Extract the (X, Y) coordinate from the center of the cell holding the provided text.  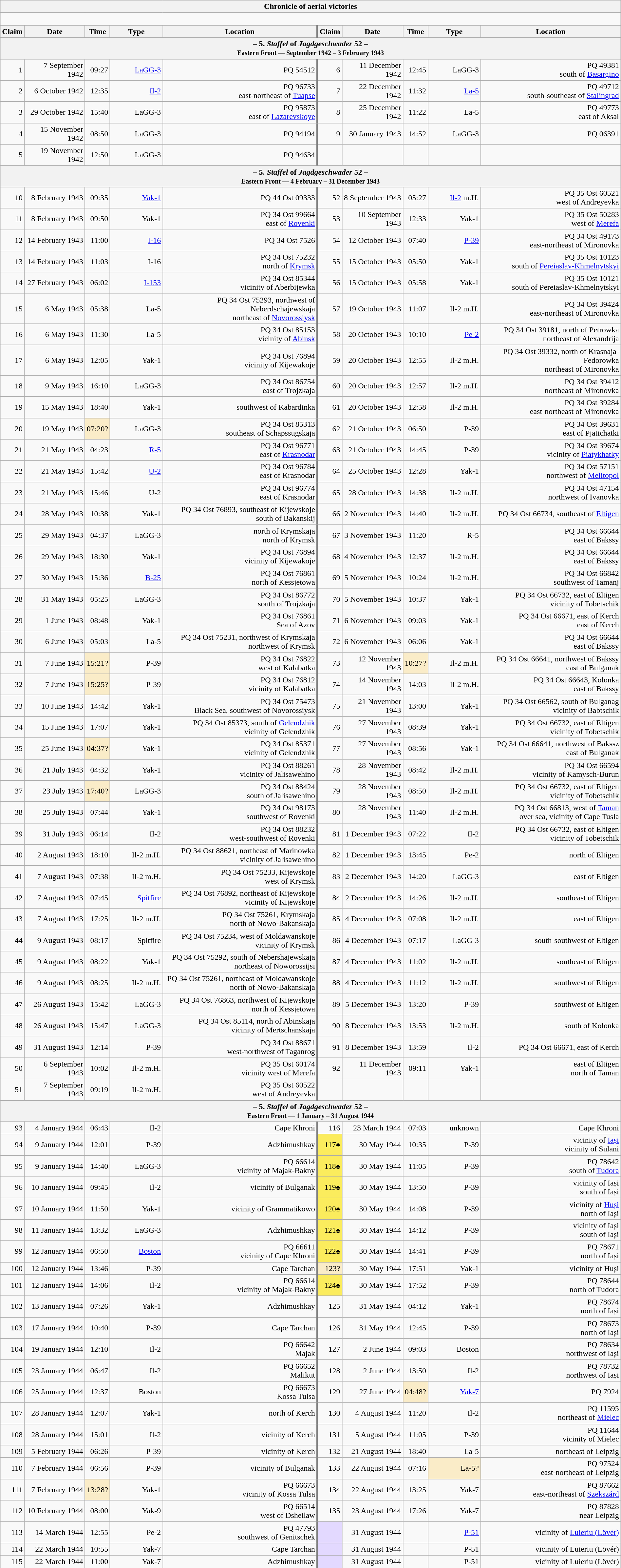
12 November 1943 (372, 663)
98 (12, 1230)
23 August 1944 (372, 1511)
28 (12, 599)
6 October 1942 (54, 91)
06:47 (97, 1371)
70 (329, 599)
100 (12, 1268)
north of Eltigen (551, 855)
15 (12, 309)
10:24 (415, 578)
14 (12, 283)
PQ 34 Ost 66671, east of Kercheast of Kerch (551, 621)
PQ 34 Ost 39181, north of Petrowka northeast of Alexandrija (551, 334)
87 (329, 962)
I-153 (136, 283)
67 (329, 535)
15:21? (97, 663)
10 February 1944 (54, 1511)
58 (329, 334)
4 August 1944 (372, 1413)
52 (329, 197)
18:30 (97, 557)
11 (12, 219)
127 (329, 1349)
34 (12, 727)
PQ 49712 south-southeast of Stalingrad (551, 91)
PQ 34 Ost 85373, south of Gelendzhikvicinity of Gelendzhik (240, 727)
PQ 34 Ost 39412 northeast of Mironovka (551, 386)
6 June 1943 (54, 642)
09:11 (415, 1068)
12:07 (97, 1413)
17:07 (97, 727)
15 June 1943 (54, 727)
09:45 (97, 1187)
Yak-9 (136, 1511)
10:55 (97, 1549)
40 (12, 855)
10:40 (97, 1328)
PQ 34 Ost 66562, south of Bulganagvicinity of Babtschik (551, 706)
102 (12, 1306)
04:23 (97, 450)
PQ 78642 south of Tudora (551, 1166)
PQ 54512 (240, 69)
15:01 (97, 1434)
11:50 (97, 1209)
– 5. Staffel of Jagdgeschwader 52 –Eastern Front — 4 February – 31 December 1943 (310, 176)
17 (12, 360)
11 December 1943 (372, 1068)
north of Kerch (240, 1413)
2 August 1943 (54, 855)
25 December 1942 (372, 112)
12:28 (415, 471)
104 (12, 1349)
PQ 11644vicinity of Mielec (551, 1434)
4 January 1944 (54, 1128)
PQ 66514west of Dsheilaw (240, 1511)
08:25 (97, 983)
11:02 (415, 962)
PQ 34 Ost 76861Sea of Azov (240, 621)
134 (329, 1489)
10:35 (415, 1145)
10 June 1943 (54, 706)
northeast of Leipzig (551, 1451)
2 (12, 91)
PQ 94634 (240, 155)
36 (12, 770)
06:02 (97, 283)
121♠ (329, 1230)
vicinity of Grammatikowo (240, 1209)
PQ 66673Kossa Tulsa (240, 1392)
82 (329, 855)
71 (329, 621)
28 May 1943 (54, 514)
11 December 1942 (372, 69)
31 (12, 663)
112 (12, 1511)
07:17 (415, 940)
118♠ (329, 1166)
PQ 34 Ost 66842southwest of Tamanj (551, 578)
PQ 7924 (551, 1392)
PQ 35 Ost 60174vicinity west of Merefa (240, 1068)
PQ 34 Ost 98173 southwest of Rovenki (240, 812)
– 5. Staffel of Jagdgeschwader 52 –Eastern Front — September 1942 – 3 February 1943 (310, 49)
PQ 34 Ost 66594vicinity of Kamysch-Burun (551, 770)
south-southwest of Eltigen (551, 940)
PQ 34 Ost 85344vicinity of Aberbijewka (240, 283)
PQ 34 Ost 75233, Kijewskojewest of Krymsk (240, 876)
55 (329, 262)
65 (329, 492)
PQ 34 Ost 66671, east of Kerch (551, 1047)
39 (12, 834)
08:22 (97, 962)
7 September 1942 (54, 69)
PQ 95873 east of Lazarevskoye (240, 112)
12:35 (97, 91)
PQ 34 Ost 75292, south of Nebershajewskajanortheast of Noworossijsi (240, 962)
8 (329, 112)
33 (12, 706)
12:10 (97, 1349)
15:46 (97, 492)
PQ 34 Ost 88671 west-northwest of Taganrog (240, 1047)
16 (12, 334)
11:07 (415, 309)
07:44 (97, 812)
09:35 (97, 197)
17:25 (97, 919)
29 (12, 621)
93 (12, 1128)
PQ 34 Ost 76892, northeast of Kijewskojevicinity of Kijewskoje (240, 897)
22 (12, 471)
77 (329, 749)
PQ 34 Ost 76863, northwest of Kijewskojenorth of Kessjetowa (240, 1004)
14:41 (415, 1251)
PQ 34 Ost 39674vicinity of Piatykhatky (551, 450)
13:45 (415, 855)
53 (329, 219)
PQ 34 Ost 66734, southeast of Eltigen (551, 514)
07:45 (97, 897)
31 May 1943 (54, 599)
111 (12, 1489)
– 5. Staffel of Jagdgeschwader 52 –Eastern Front — 1 January – 31 August 1944 (310, 1111)
15:47 (97, 1026)
PQ 34 Ost 39424 east-northeast of Mironovka (551, 309)
7 (329, 91)
30 May 1943 (54, 578)
12 October 1943 (372, 240)
75 (329, 706)
94 (12, 1145)
124♠ (329, 1285)
66 (329, 514)
PQ 34 Ost 85313southeast of Schapssugskaja (240, 429)
08:42 (415, 770)
21 August 1944 (372, 1451)
17 January 1944 (54, 1328)
41 (12, 876)
14:45 (415, 450)
57 (329, 309)
14:20 (415, 876)
88 (329, 983)
16:10 (97, 386)
9 May 1943 (54, 386)
12:33 (415, 219)
23 (12, 492)
99 (12, 1251)
PQ 34 Ost 66641, northwest of Baksszeast of Bulganak (551, 749)
PQ 34 Ost 75261, northeast of Moldawanskojenorth of Nowo-Bakanskaja (240, 983)
76 (329, 727)
115 (12, 1561)
vicinity of Huși (551, 1268)
27 February 1943 (54, 283)
PQ 66611vicinity of Cape Khroni (240, 1251)
63 (329, 450)
105 (12, 1371)
95 (12, 1166)
29 October 1942 (54, 112)
PQ 34 Ost 99664 east of Rovenki (240, 219)
14:12 (415, 1230)
80 (329, 812)
PQ 35 Ost 10123 south of Pereiaslav-Khmelnytskyi (551, 262)
19 May 1943 (54, 429)
05:50 (415, 262)
PQ 34 Ost 66641, northwest of Bakssyeast of Bulganak (551, 663)
123? (329, 1268)
69 (329, 578)
PQ 34 Ost 88424 south of Jalisawehino (240, 791)
04:37 (97, 535)
1 June 1943 (54, 621)
PQ 34 Ost 86772south of Trojzkaja (240, 599)
PQ 34 Ost 76812vicinity of Kalabatka (240, 684)
5 February 1944 (54, 1451)
14 March 1944 (54, 1532)
PQ 34 Ost 7526 (240, 240)
17:51 (415, 1268)
74 (329, 684)
05:58 (415, 283)
13:20 (415, 1004)
PQ 78671 north of Iași (551, 1251)
08:56 (415, 749)
32 (12, 684)
PQ 34 Ost 86754east of Trojzkaja (240, 386)
PQ 34 Ost 96784 east of Krasnodar (240, 471)
PQ 44 Ost 09333 (240, 197)
8 September 1943 (372, 197)
B-25 (136, 578)
84 (329, 897)
12 (12, 240)
09:19 (97, 1089)
37 (12, 791)
108 (12, 1434)
08:39 (415, 727)
5 (12, 155)
15 November 1942 (54, 134)
17:52 (415, 1285)
110 (12, 1468)
60 (329, 386)
PQ 34 Ost 75261, Krymskajanorth of Nowo-Bakanskaja (240, 919)
42 (12, 897)
133 (329, 1468)
13:46 (97, 1268)
PQ 34 Ost 75293, northwest of Neberdschajewskajanortheast of Novorossiysk (240, 309)
PQ 87828 near Leipzig (551, 1511)
05:27 (415, 197)
56 (329, 283)
PQ 49381 south of Basargino (551, 69)
119♠ (329, 1187)
14:26 (415, 897)
12:50 (97, 155)
15:36 (97, 578)
05:38 (97, 309)
11:40 (415, 812)
PQ 66642Majak (240, 1349)
7 September 1943 (54, 1089)
12:05 (97, 360)
PQ 35 Ost 10121 south of Pereiaslav-Khmelnytskyi (551, 283)
90 (329, 1026)
13:28? (97, 1489)
27 June 1944 (372, 1392)
PQ 66673vicinity of Kossa Tulsa (240, 1489)
23 July 1943 (54, 791)
PQ 34 Ost 76822west of Kalabatka (240, 663)
62 (329, 429)
17:26 (415, 1511)
PQ 49773 east of Aksal (551, 112)
PQ 78674 north of Iași (551, 1306)
PQ 34 Ost 85153vicinity of Abinsk (240, 334)
PQ 35 Ost 50283 west of Merefa (551, 219)
PQ 34 Ost 47154 northwest of Ivanovka (551, 492)
PQ 34 Ost 57151 northwest of Melitopol (551, 471)
10 September 1943 (372, 219)
PQ 34 Ost 96771 east of Krasnodar (240, 450)
72 (329, 642)
PQ 78673 north of Iași (551, 1328)
122♠ (329, 1251)
30 January 1943 (372, 134)
PQ 66652Malikut (240, 1371)
3 November 1943 (372, 535)
PQ 94194 (240, 134)
89 (329, 1004)
Chronicle of aerial victories (310, 7)
59 (329, 360)
14 November 1943 (372, 684)
97 (12, 1209)
PQ 87662 east-northeast of Szekszárd (551, 1489)
48 (12, 1026)
09:50 (97, 219)
21 July 1943 (54, 770)
1 (12, 69)
35 (12, 749)
51 (12, 1089)
15:25? (97, 684)
south of Kolonka (551, 1026)
25 June 1943 (54, 749)
14:42 (97, 706)
southwest of Kabardinka (240, 407)
PQ 34 Ost 76861north of Kessjetowa (240, 578)
PQ 34 Ost 85371vicinity of Gelendzhik (240, 749)
11:22 (415, 112)
PQ 34 Ost 75232north of Krymsk (240, 262)
18 (12, 386)
125 (329, 1306)
113 (12, 1532)
07:40 (415, 240)
12:01 (97, 1145)
44 (12, 940)
61 (329, 407)
10:02 (97, 1068)
25 (12, 535)
PQ 34 Ost 88621, northeast of Marinowkavicinity of Jalisawehino (240, 855)
14:52 (415, 134)
5 August 1944 (372, 1434)
06:56 (97, 1468)
25 July 1943 (54, 812)
PQ 34 Ost 96774 east of Krasnodar (240, 492)
vicinity of Huși north of Iași (551, 1209)
13:59 (415, 1047)
22 December 1942 (372, 91)
25 January 1944 (54, 1392)
PQ 06391 (551, 134)
11:30 (97, 334)
PQ 11595 northeast of Mielec (551, 1413)
13:32 (97, 1230)
14:06 (97, 1285)
08:00 (97, 1511)
PQ 34 Ost 75231, northwest of Krymskajanorthwest of Krymsk (240, 642)
31 July 1943 (54, 834)
43 (12, 919)
81 (329, 834)
85 (329, 919)
12:14 (97, 1047)
47 (12, 1004)
19 October 1943 (372, 309)
07:22 (415, 834)
21 November 1943 (372, 706)
10:38 (97, 514)
10 (12, 197)
08:17 (97, 940)
05:03 (97, 642)
PQ 34 Ost 66643, Kolonkaeast of Bakssy (551, 684)
13:53 (415, 1026)
11:03 (97, 262)
86 (329, 940)
PQ 34 Ost 75234, west of Moldawanskojevicinity of Krymsk (240, 940)
106 (12, 1392)
La-5? (454, 1468)
PQ 34 Ost 66813, west of Tamanover sea, vicinity of Cape Tusla (551, 812)
06:43 (97, 1128)
06:26 (97, 1451)
11:32 (415, 91)
10:10 (415, 334)
54 (329, 240)
13 January 1944 (54, 1306)
06:14 (97, 834)
83 (329, 876)
13 (12, 262)
49 (12, 1047)
116 (329, 1128)
132 (329, 1451)
24 (12, 514)
04:37? (97, 749)
PQ 34 Ost 76893, southeast of Kijewskojesouth of Bakanskij (240, 514)
10:27? (415, 663)
PQ 96733 east-northeast of Tuapse (240, 91)
07:38 (97, 876)
25 October 1943 (372, 471)
PQ 34 Ost 39332, north of Krasnaja-Fedorowka northeast of Mironovka (551, 360)
107 (12, 1413)
07:03 (415, 1128)
21 (12, 450)
64 (329, 471)
PQ 78644 north of Tudora (551, 1285)
38 (12, 812)
117♠ (329, 1145)
07:26 (97, 1306)
PQ 97524 east-northeast of Leipzig (551, 1468)
12:58 (415, 407)
46 (12, 983)
04:32 (97, 770)
06:06 (415, 642)
91 (329, 1047)
4 November 1943 (372, 557)
9 (329, 134)
unknown (454, 1128)
14:38 (415, 492)
18:10 (97, 855)
PQ 34 Ost 39631 east of Pjatichatki (551, 429)
50 (12, 1068)
PQ 35 Ost 60522 west of Andreyevka (240, 1089)
04:48? (415, 1392)
17:40? (97, 791)
07:08 (415, 919)
PQ 34 Ost 85114, north of Abinskajavicinity of Mertschanskaja (240, 1026)
73 (329, 663)
135 (329, 1511)
07:20? (97, 429)
126 (329, 1328)
109 (12, 1451)
15:40 (97, 112)
101 (12, 1285)
05:25 (97, 599)
92 (329, 1068)
128 (329, 1371)
PQ 47793 southwest of Genitschek (240, 1532)
45 (12, 962)
28 October 1943 (372, 492)
15 May 1943 (54, 407)
east of Eltigennorth of Taman (551, 1068)
19 January 1944 (54, 1349)
PQ 34 Ost 75473Black Sea, southwest of Novorossiysk (240, 706)
19 (12, 407)
103 (12, 1328)
07:16 (415, 1468)
131 (329, 1434)
19 November 1942 (54, 155)
PQ 35 Ost 60521 west of Andreyevka (551, 197)
96 (12, 1187)
26 (12, 557)
PQ 34 Ost 88232 west-southwest of Rovenki (240, 834)
6 September 1943 (54, 1068)
09:27 (97, 69)
13:00 (415, 706)
20 (12, 429)
2 November 1943 (372, 514)
79 (329, 791)
14:03 (415, 684)
120♠ (329, 1209)
PQ 78732 northwest of Iași (551, 1371)
30 (12, 642)
4 (12, 134)
10:37 (415, 599)
129 (329, 1392)
11 January 1944 (54, 1230)
68 (329, 557)
6 (329, 69)
3 (12, 112)
11:12 (415, 983)
PQ 34 Ost 88261vicinity of Jalisawehino (240, 770)
12:57 (415, 386)
PQ 34 Ost 39284 east-northeast of Mironovka (551, 407)
114 (12, 1549)
PQ 78634 northwest of Iași (551, 1349)
78 (329, 770)
23 January 1944 (54, 1371)
27 (12, 578)
04:12 (415, 1306)
08:48 (97, 621)
14:08 (415, 1209)
23 March 1944 (372, 1128)
5 December 1943 (372, 1004)
north of Krymskajanorth of Krymsk (240, 535)
31 August 1943 (54, 1047)
130 (329, 1413)
vicinity of Iașivicinity of Sulani (551, 1145)
PQ 34 Ost 49173 east-northeast of Mironovka (551, 240)
13:25 (415, 1489)
